Provide the (X, Y) coordinate of the cell's center where the given text is located.  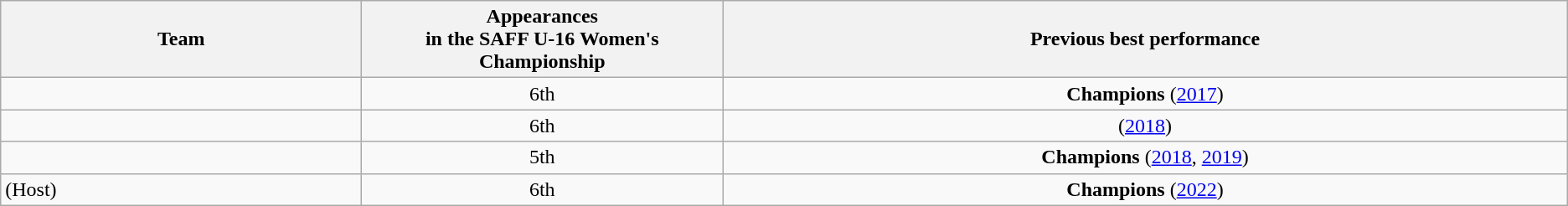
Champions (2022) (1145, 189)
5th (543, 157)
Previous best performance (1145, 39)
Team (181, 39)
(Host) (181, 189)
(2018) (1145, 126)
Champions (2017) (1145, 94)
Appearances in the SAFF U-16 Women's Championship (543, 39)
Champions (2018, 2019) (1145, 157)
